Locate the cell with the specified text and output its [x, y] center coordinate. 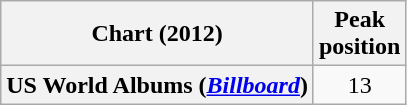
13 [359, 85]
Peak position [359, 34]
Chart (2012) [158, 34]
US World Albums (Billboard) [158, 85]
